For the text-containing cell, return its midpoint in [X, Y] coordinate format. 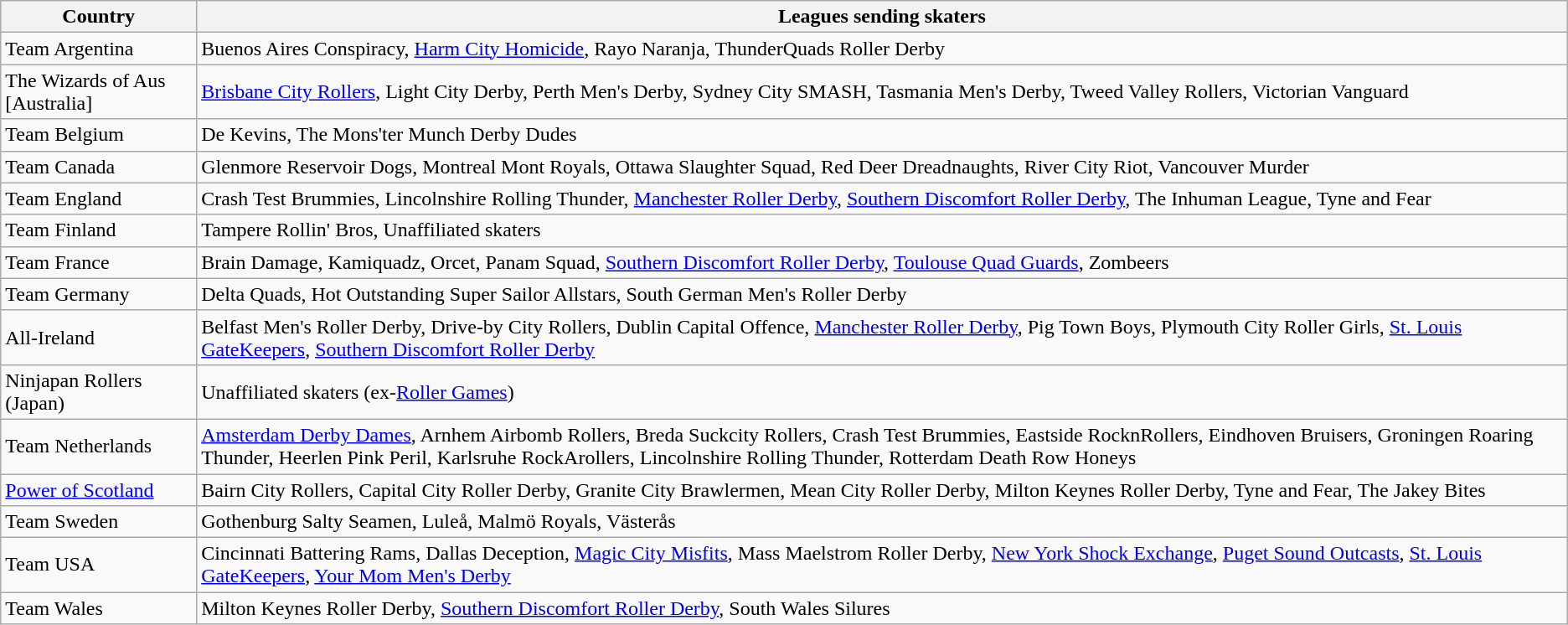
The Wizards of Aus [Australia] [99, 92]
De Kevins, The Mons'ter Munch Derby Dudes [883, 135]
Glenmore Reservoir Dogs, Montreal Mont Royals, Ottawa Slaughter Squad, Red Deer Dreadnaughts, River City Riot, Vancouver Murder [883, 167]
Unaffiliated skaters (ex-Roller Games) [883, 392]
Crash Test Brummies, Lincolnshire Rolling Thunder, Manchester Roller Derby, Southern Discomfort Roller Derby, The Inhuman League, Tyne and Fear [883, 199]
Brisbane City Rollers, Light City Derby, Perth Men's Derby, Sydney City SMASH, Tasmania Men's Derby, Tweed Valley Rollers, Victorian Vanguard [883, 92]
Gothenburg Salty Seamen, Luleå, Malmö Royals, Västerås [883, 522]
Team England [99, 199]
Team Netherlands [99, 446]
Team Canada [99, 167]
Ninjapan Rollers (Japan) [99, 392]
Power of Scotland [99, 490]
Team Germany [99, 294]
Team Sweden [99, 522]
Team Argentina [99, 49]
All-Ireland [99, 337]
Team Belgium [99, 135]
Buenos Aires Conspiracy, Harm City Homicide, Rayo Naranja, ThunderQuads Roller Derby [883, 49]
Country [99, 17]
Team Wales [99, 608]
Team USA [99, 565]
Tampere Rollin' Bros, Unaffiliated skaters [883, 230]
Delta Quads, Hot Outstanding Super Sailor Allstars, South German Men's Roller Derby [883, 294]
Milton Keynes Roller Derby, Southern Discomfort Roller Derby, South Wales Silures [883, 608]
Team France [99, 262]
Leagues sending skaters [883, 17]
Team Finland [99, 230]
Brain Damage, Kamiquadz, Orcet, Panam Squad, Southern Discomfort Roller Derby, Toulouse Quad Guards, Zombeers [883, 262]
